From the cell containing the given text, extract its center point as [x, y] coordinate. 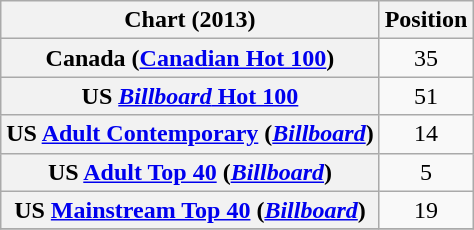
Chart (2013) [190, 20]
Position [426, 20]
US Mainstream Top 40 (Billboard) [190, 210]
14 [426, 134]
Canada (Canadian Hot 100) [190, 58]
5 [426, 172]
19 [426, 210]
51 [426, 96]
US Adult Contemporary (Billboard) [190, 134]
US Billboard Hot 100 [190, 96]
35 [426, 58]
US Adult Top 40 (Billboard) [190, 172]
